Output the (x, y) coordinate of the center of the cell containing the given text.  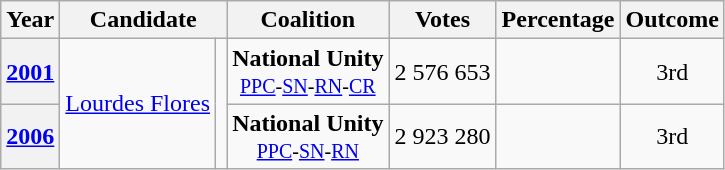
Candidate (144, 20)
Votes (442, 20)
National UnityPPC-SN-RN-CR (308, 72)
Outcome (672, 20)
Year (30, 20)
Percentage (558, 20)
2 923 280 (442, 136)
2001 (30, 72)
Coalition (308, 20)
2006 (30, 136)
National UnityPPC-SN-RN (308, 136)
2 576 653 (442, 72)
Lourdes Flores (138, 104)
